Return (X, Y) of the center of cell containing provided text 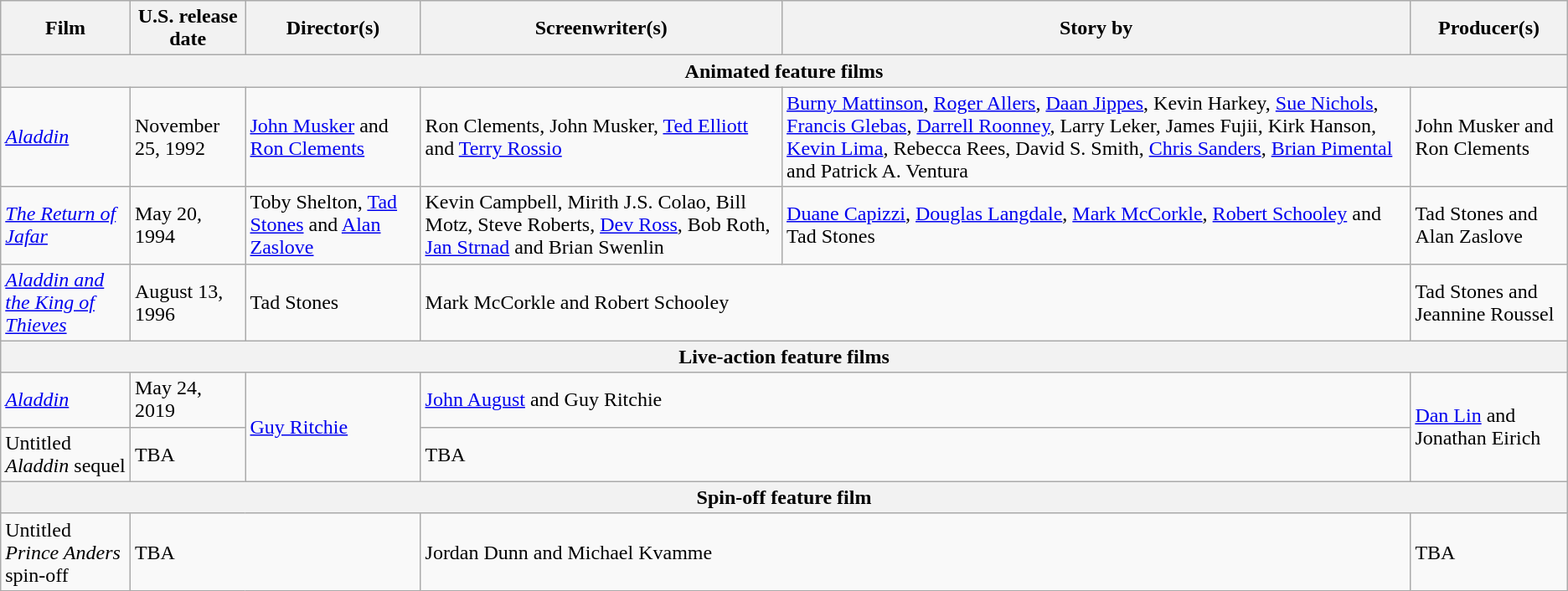
Spin-off feature film (784, 497)
Producer(s) (1489, 28)
Toby Shelton, Tad Stones and Alan Zaslove (333, 225)
May 24, 2019 (188, 400)
Aladdin and the King of Thieves (65, 302)
May 20, 1994 (188, 225)
Tad Stones and Jeannine Roussel (1489, 302)
Director(s) (333, 28)
Ron Clements, John Musker, Ted Elliott and Terry Rossio (601, 137)
Dan Lin and Jonathan Eirich (1489, 427)
Kevin Campbell, Mirith J.S. Colao, Bill Motz, Steve Roberts, Dev Ross, Bob Roth, Jan Strnad and Brian Swenlin (601, 225)
U.S. release date (188, 28)
August 13, 1996 (188, 302)
Jordan Dunn and Michael Kvamme (916, 552)
John August and Guy Ritchie (916, 400)
Mark McCorkle and Robert Schooley (916, 302)
Film (65, 28)
Guy Ritchie (333, 427)
Animated feature films (784, 71)
Untitled Aladdin sequel (65, 454)
Untitled Prince Anders spin-off (65, 552)
Tad Stones and Alan Zaslove (1489, 225)
Screenwriter(s) (601, 28)
Live-action feature films (784, 357)
Tad Stones (333, 302)
The Return of Jafar (65, 225)
Story by (1096, 28)
Duane Capizzi, Douglas Langdale, Mark McCorkle, Robert Schooley and Tad Stones (1096, 225)
November 25, 1992 (188, 137)
